Output the [x, y] coordinate of the center of the cell containing the given text.  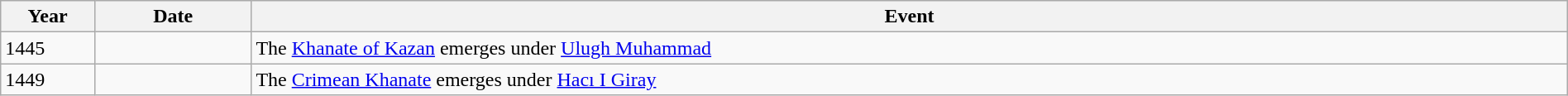
Year [48, 17]
Date [172, 17]
Event [910, 17]
The Crimean Khanate emerges under Hacı I Giray [910, 79]
1445 [48, 48]
1449 [48, 79]
The Khanate of Kazan emerges under Ulugh Muhammad [910, 48]
